Detect which cell encompasses the target text, then output its (X, Y) center coordinate. 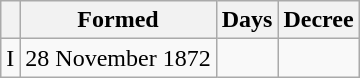
Decree (318, 20)
Formed (118, 20)
28 November 1872 (118, 58)
I (10, 58)
Days (247, 20)
